From the cell containing the given text, extract its center point as (x, y) coordinate. 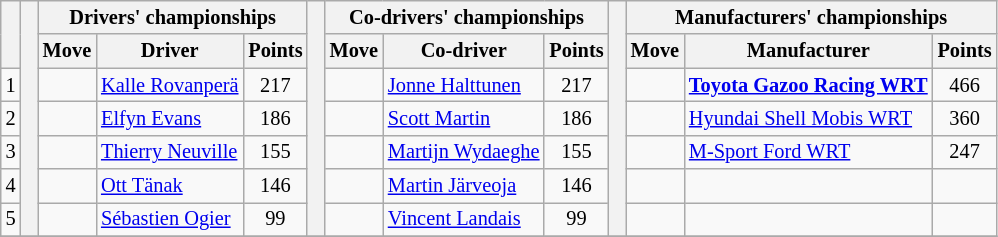
Elfyn Evans (170, 118)
466 (965, 85)
Ott Tänak (170, 186)
1 (11, 85)
Co-drivers' championships (467, 17)
M-Sport Ford WRT (808, 152)
360 (965, 118)
Toyota Gazoo Racing WRT (808, 85)
Manufacturers' championships (812, 17)
Co-driver (464, 51)
Jonne Halttunen (464, 85)
Martin Järveoja (464, 186)
3 (11, 152)
Vincent Landais (464, 219)
247 (965, 152)
Driver (170, 51)
Drivers' championships (173, 17)
Scott Martin (464, 118)
Hyundai Shell Mobis WRT (808, 118)
4 (11, 186)
Manufacturer (808, 51)
2 (11, 118)
Sébastien Ogier (170, 219)
5 (11, 219)
Martijn Wydaeghe (464, 152)
Kalle Rovanperä (170, 85)
Thierry Neuville (170, 152)
